Scan for the cell matching the given text and deliver its [X, Y] coordinate at center. 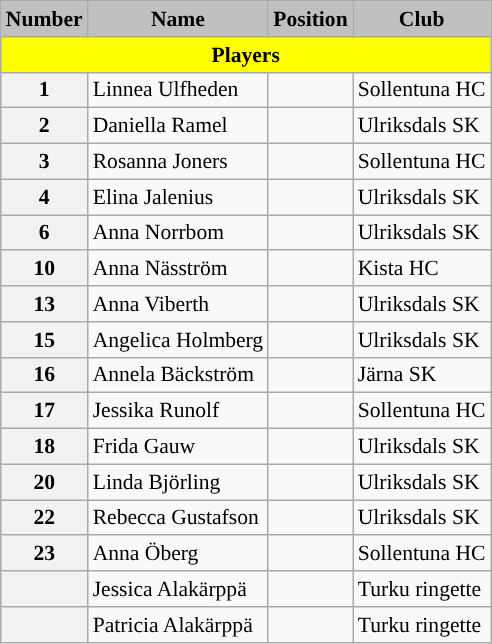
6 [44, 233]
Anna Näsström [178, 269]
3 [44, 162]
Club [422, 19]
15 [44, 340]
Jessika Runolf [178, 411]
Rebecca Gustafson [178, 518]
Patricia Alakärppä [178, 625]
23 [44, 554]
Rosanna Joners [178, 162]
Number [44, 19]
16 [44, 375]
Daniella Ramel [178, 126]
18 [44, 447]
Position [310, 19]
Anna Norrbom [178, 233]
Name [178, 19]
Jessica Alakärppä [178, 589]
Järna SK [422, 375]
22 [44, 518]
Annela Bäckström [178, 375]
Linda Björling [178, 482]
Kista HC [422, 269]
Anna Viberth [178, 304]
17 [44, 411]
Linnea Ulfheden [178, 90]
Elina Jalenius [178, 197]
Frida Gauw [178, 447]
2 [44, 126]
20 [44, 482]
Angelica Holmberg [178, 340]
Players [246, 55]
13 [44, 304]
Anna Öberg [178, 554]
4 [44, 197]
10 [44, 269]
1 [44, 90]
